Capture the cell that displays the provided text and extract its (X, Y) central coordinate. 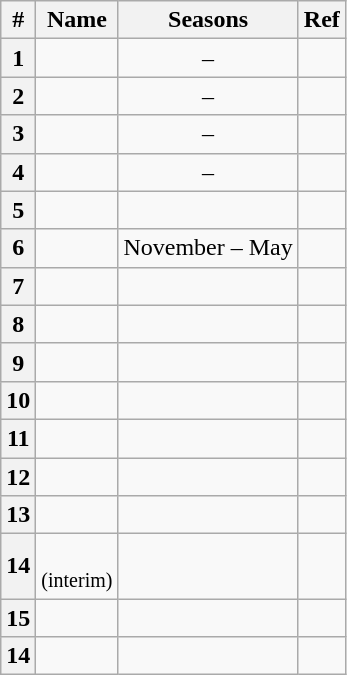
7 (18, 286)
11 (18, 438)
# (18, 20)
3 (18, 134)
12 (18, 477)
10 (18, 400)
November – May (208, 248)
13 (18, 515)
8 (18, 324)
Ref (322, 20)
6 (18, 248)
2 (18, 96)
9 (18, 362)
Seasons (208, 20)
15 (18, 618)
4 (18, 172)
(interim) (77, 566)
5 (18, 210)
1 (18, 58)
Name (77, 20)
